Pinpoint the cell where the given text exists, returning its [X, Y] midpoint coordinate. 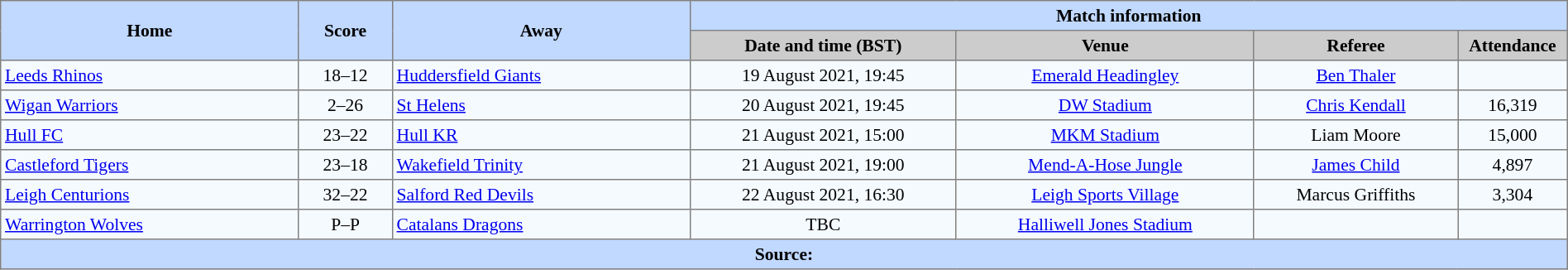
Salford Red Devils [541, 195]
Ben Thaler [1355, 75]
Warrington Wolves [150, 224]
3,304 [1513, 195]
James Child [1355, 165]
Castleford Tigers [150, 165]
Chris Kendall [1355, 105]
2–26 [346, 105]
Wigan Warriors [150, 105]
P–P [346, 224]
Referee [1355, 46]
18–12 [346, 75]
DW Stadium [1105, 105]
Venue [1105, 46]
Marcus Griffiths [1355, 195]
16,319 [1513, 105]
Date and time (BST) [823, 46]
20 August 2021, 19:45 [823, 105]
Hull KR [541, 135]
22 August 2021, 16:30 [823, 195]
21 August 2021, 15:00 [823, 135]
Leeds Rhinos [150, 75]
Match information [1128, 16]
Halliwell Jones Stadium [1105, 224]
Home [150, 31]
TBC [823, 224]
32–22 [346, 195]
Source: [784, 254]
23–22 [346, 135]
Away [541, 31]
St Helens [541, 105]
Mend-A-Hose Jungle [1105, 165]
MKM Stadium [1105, 135]
23–18 [346, 165]
Emerald Headingley [1105, 75]
Leigh Sports Village [1105, 195]
Hull FC [150, 135]
21 August 2021, 19:00 [823, 165]
15,000 [1513, 135]
Liam Moore [1355, 135]
Catalans Dragons [541, 224]
Score [346, 31]
Leigh Centurions [150, 195]
Attendance [1513, 46]
4,897 [1513, 165]
Wakefield Trinity [541, 165]
19 August 2021, 19:45 [823, 75]
Huddersfield Giants [541, 75]
